Search for the cell housing the specified text and yield its (x, y) center coordinate. 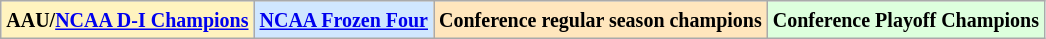
Conference regular season champions (601, 20)
Conference Playoff Champions (906, 20)
AAU/NCAA D-I Champions (128, 20)
NCAA Frozen Four (344, 20)
